For the text-containing cell, return its midpoint in (x, y) coordinate format. 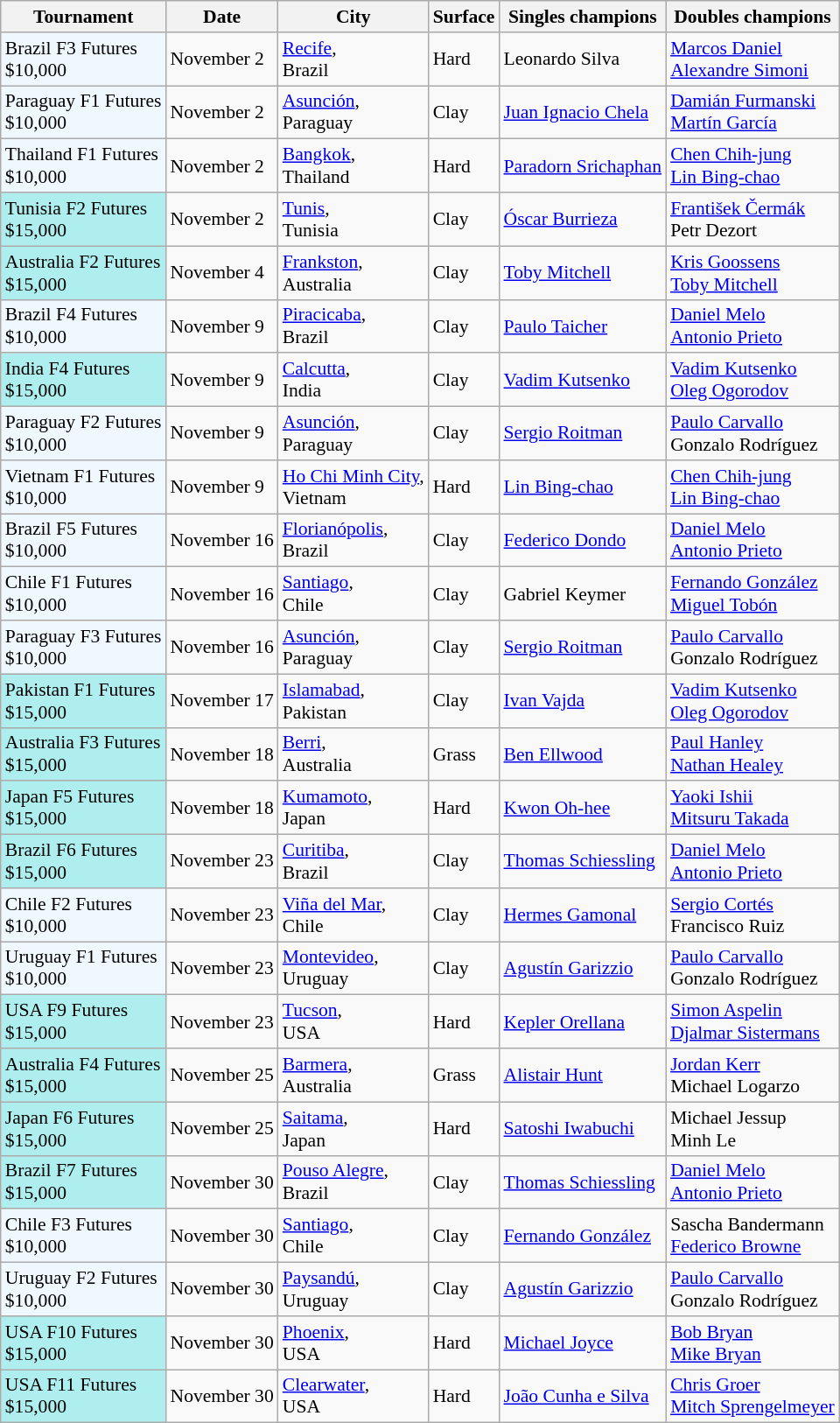
USA F11 Futures$15,000 (84, 1397)
Paradorn Srichaphan (583, 166)
Japan F6 Futures$15,000 (84, 1129)
Brazil F4 Futures$10,000 (84, 326)
Federico Dondo (583, 541)
Uruguay F1 Futures$10,000 (84, 968)
Damián Furmanski Martín García (752, 112)
Singles champions (583, 17)
Tunisia F2 Futures$15,000 (84, 219)
Surface (464, 17)
Chile F2 Futures$10,000 (84, 915)
Paraguay F3 Futures$10,000 (84, 648)
Alistair Hunt (583, 1075)
Australia F4 Futures$15,000 (84, 1075)
Recife,Brazil (353, 60)
Leonardo Silva (583, 60)
Berri,Australia (353, 754)
Kwon Oh-hee (583, 809)
Fernando González Miguel Tobón (752, 593)
Date (222, 17)
India F4 Futures$15,000 (84, 380)
Tucson,USA (353, 1022)
Toby Mitchell (583, 273)
Sergio Cortés Francisco Ruiz (752, 915)
Brazil F5 Futures$10,000 (84, 541)
Tournament (84, 17)
Ho Chi Minh City,Vietnam (353, 487)
Hermes Gamonal (583, 915)
Thailand F1 Futures$10,000 (84, 166)
Ivan Vajda (583, 700)
Satoshi Iwabuchi (583, 1129)
Brazil F3 Futures$10,000 (84, 60)
Juan Ignacio Chela (583, 112)
November 17 (222, 700)
Gabriel Keymer (583, 593)
USA F10 Futures$15,000 (84, 1342)
František Čermák Petr Dezort (752, 219)
Fernando González (583, 1236)
Pakistan F1 Futures$15,000 (84, 700)
Jordan Kerr Michael Logarzo (752, 1075)
Chile F1 Futures$10,000 (84, 593)
Uruguay F2 Futures$10,000 (84, 1290)
Brazil F6 Futures$15,000 (84, 861)
Florianópolis,Brazil (353, 541)
Bob Bryan Mike Bryan (752, 1342)
Brazil F7 Futures$15,000 (84, 1181)
Michael Joyce (583, 1342)
Saitama,Japan (353, 1129)
Ben Ellwood (583, 754)
Barmera,Australia (353, 1075)
November 4 (222, 273)
Óscar Burrieza (583, 219)
Bangkok,Thailand (353, 166)
Japan F5 Futures$15,000 (84, 809)
Paraguay F1 Futures$10,000 (84, 112)
Piracicaba,Brazil (353, 326)
Doubles champions (752, 17)
Kris Goossens Toby Mitchell (752, 273)
Paysandú,Uruguay (353, 1290)
João Cunha e Silva (583, 1397)
Vadim Kutsenko (583, 380)
Paulo Taicher (583, 326)
Viña del Mar,Chile (353, 915)
Paraguay F2 Futures$10,000 (84, 434)
Australia F3 Futures$15,000 (84, 754)
Tunis,Tunisia (353, 219)
Yaoki Ishii Mitsuru Takada (752, 809)
Montevideo,Uruguay (353, 968)
Vietnam F1 Futures$10,000 (84, 487)
Phoenix,USA (353, 1342)
Clearwater,USA (353, 1397)
USA F9 Futures$15,000 (84, 1022)
Australia F2 Futures$15,000 (84, 273)
Paul Hanley Nathan Healey (752, 754)
Kepler Orellana (583, 1022)
Curitiba,Brazil (353, 861)
Lin Bing-chao (583, 487)
City (353, 17)
Chris Groer Mitch Sprengelmeyer (752, 1397)
Frankston,Australia (353, 273)
Michael Jessup Minh Le (752, 1129)
Simon Aspelin Djalmar Sistermans (752, 1022)
Islamabad,Pakistan (353, 700)
Kumamoto,Japan (353, 809)
Calcutta,India (353, 380)
Marcos Daniel Alexandre Simoni (752, 60)
Pouso Alegre,Brazil (353, 1181)
Chile F3 Futures$10,000 (84, 1236)
Sascha Bandermann Federico Browne (752, 1236)
